From the cell containing the given text, extract its center point as (X, Y) coordinate. 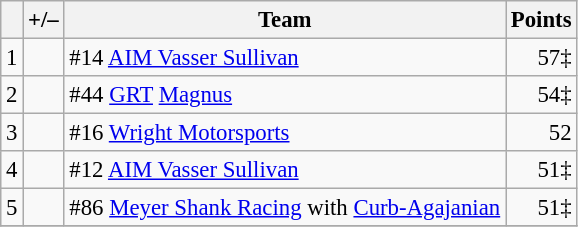
+/– (44, 20)
Team (284, 20)
Points (542, 20)
3 (12, 133)
#14 AIM Vasser Sullivan (284, 58)
4 (12, 170)
57‡ (542, 58)
52 (542, 133)
2 (12, 95)
#86 Meyer Shank Racing with Curb-Agajanian (284, 208)
#44 GRT Magnus (284, 95)
#12 AIM Vasser Sullivan (284, 170)
54‡ (542, 95)
#16 Wright Motorsports (284, 133)
5 (12, 208)
1 (12, 58)
